Scan for the cell matching the given text and deliver its (x, y) coordinate at center. 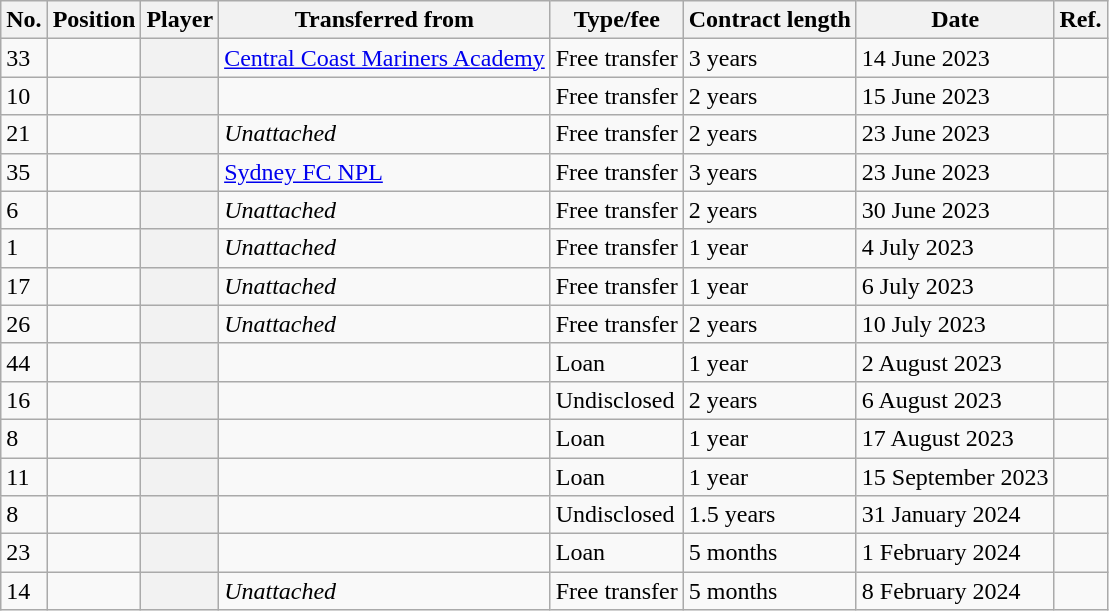
Position (94, 20)
33 (24, 58)
Central Coast Mariners Academy (385, 58)
16 (24, 400)
4 July 2023 (955, 248)
Sydney FC NPL (385, 172)
Player (180, 20)
15 June 2023 (955, 96)
1 (24, 248)
23 (24, 553)
No. (24, 20)
14 June 2023 (955, 58)
17 (24, 286)
35 (24, 172)
17 August 2023 (955, 438)
Date (955, 20)
Contract length (770, 20)
1.5 years (770, 515)
2 August 2023 (955, 362)
6 July 2023 (955, 286)
1 February 2024 (955, 553)
44 (24, 362)
10 (24, 96)
6 (24, 210)
14 (24, 591)
21 (24, 134)
11 (24, 477)
31 January 2024 (955, 515)
26 (24, 324)
15 September 2023 (955, 477)
10 July 2023 (955, 324)
6 August 2023 (955, 400)
8 February 2024 (955, 591)
Transferred from (385, 20)
30 June 2023 (955, 210)
Type/fee (616, 20)
Ref. (1080, 20)
